Capture the cell that displays the provided text and extract its (X, Y) central coordinate. 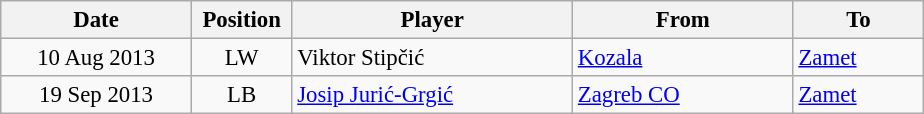
19 Sep 2013 (96, 95)
LW (242, 58)
Date (96, 20)
Player (432, 20)
LB (242, 95)
Josip Jurić-Grgić (432, 95)
Zagreb CO (684, 95)
Viktor Stipčić (432, 58)
From (684, 20)
To (858, 20)
Position (242, 20)
10 Aug 2013 (96, 58)
Kozala (684, 58)
